Identify which cell holds the provided text, then report its [x, y] central coordinate. 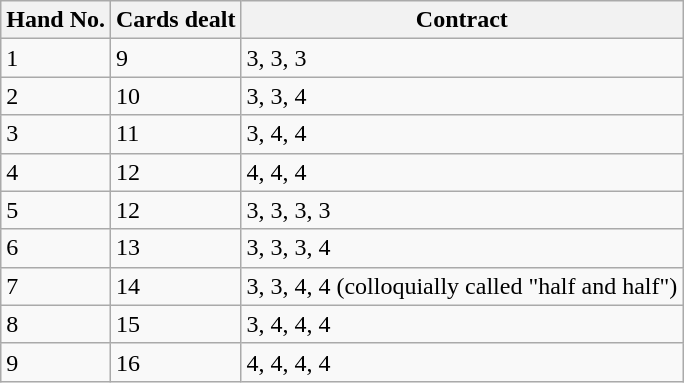
3, 3, 3, 4 [462, 248]
3, 4, 4, 4 [462, 324]
1 [56, 58]
Contract [462, 20]
3, 3, 3 [462, 58]
16 [176, 362]
10 [176, 96]
4, 4, 4, 4 [462, 362]
3, 3, 3, 3 [462, 210]
2 [56, 96]
11 [176, 134]
3, 3, 4, 4 (colloquially called "half and half") [462, 286]
14 [176, 286]
13 [176, 248]
4, 4, 4 [462, 172]
3 [56, 134]
15 [176, 324]
7 [56, 286]
6 [56, 248]
Cards dealt [176, 20]
5 [56, 210]
4 [56, 172]
8 [56, 324]
3, 3, 4 [462, 96]
3, 4, 4 [462, 134]
Hand No. [56, 20]
